Provide the (X, Y) coordinate of the cell's center where the given text is located.  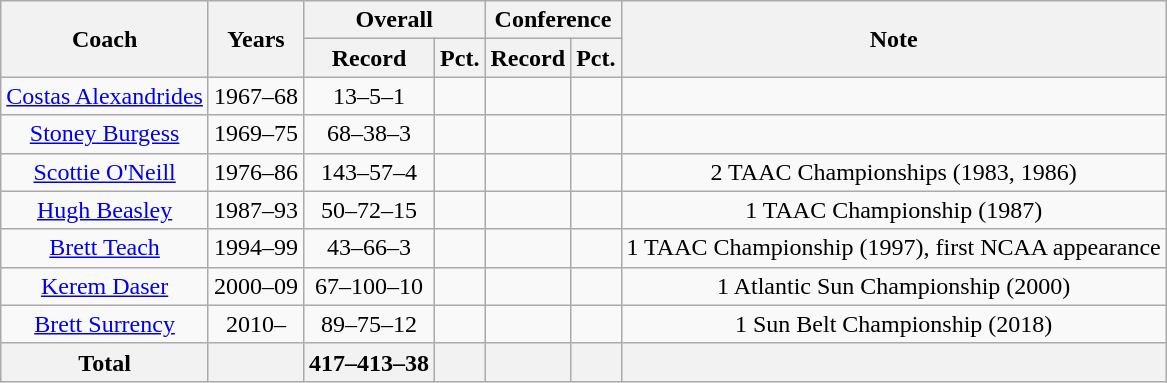
2000–09 (256, 286)
Note (894, 39)
Stoney Burgess (105, 134)
Hugh Beasley (105, 210)
417–413–38 (370, 362)
67–100–10 (370, 286)
Brett Teach (105, 248)
Overall (394, 20)
2 TAAC Championships (1983, 1986) (894, 172)
1976–86 (256, 172)
13–5–1 (370, 96)
Conference (553, 20)
143–57–4 (370, 172)
Coach (105, 39)
Scottie O'Neill (105, 172)
50–72–15 (370, 210)
Costas Alexandrides (105, 96)
1 Sun Belt Championship (2018) (894, 324)
1987–93 (256, 210)
1 TAAC Championship (1987) (894, 210)
Total (105, 362)
Brett Surrency (105, 324)
43–66–3 (370, 248)
1 Atlantic Sun Championship (2000) (894, 286)
1969–75 (256, 134)
Kerem Daser (105, 286)
1967–68 (256, 96)
1994–99 (256, 248)
2010– (256, 324)
Years (256, 39)
1 TAAC Championship (1997), first NCAA appearance (894, 248)
89–75–12 (370, 324)
68–38–3 (370, 134)
